From the cell containing the given text, extract its center point as [x, y] coordinate. 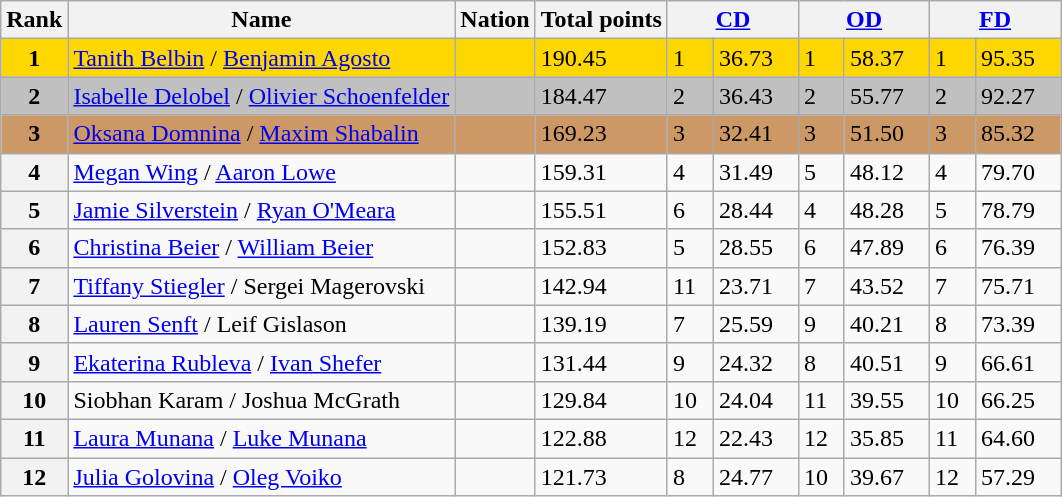
Ekaterina Rubleva / Ivan Shefer [262, 362]
51.50 [886, 134]
24.04 [756, 400]
169.23 [601, 134]
79.70 [1018, 172]
Isabelle Delobel / Olivier Schoenfelder [262, 96]
FD [996, 20]
Laura Munana / Luke Munana [262, 438]
155.51 [601, 210]
66.25 [1018, 400]
184.47 [601, 96]
64.60 [1018, 438]
Nation [495, 20]
131.44 [601, 362]
40.51 [886, 362]
Jamie Silverstein / Ryan O'Meara [262, 210]
35.85 [886, 438]
Lauren Senft / Leif Gislason [262, 324]
31.49 [756, 172]
190.45 [601, 58]
57.29 [1018, 477]
23.71 [756, 286]
95.35 [1018, 58]
121.73 [601, 477]
OD [864, 20]
78.79 [1018, 210]
48.28 [886, 210]
Rank [34, 20]
CD [732, 20]
142.94 [601, 286]
24.32 [756, 362]
25.59 [756, 324]
36.43 [756, 96]
28.55 [756, 248]
48.12 [886, 172]
Siobhan Karam / Joshua McGrath [262, 400]
75.71 [1018, 286]
66.61 [1018, 362]
28.44 [756, 210]
85.32 [1018, 134]
22.43 [756, 438]
43.52 [886, 286]
24.77 [756, 477]
Tiffany Stiegler / Sergei Magerovski [262, 286]
39.55 [886, 400]
159.31 [601, 172]
92.27 [1018, 96]
47.89 [886, 248]
Megan Wing / Aaron Lowe [262, 172]
32.41 [756, 134]
73.39 [1018, 324]
39.67 [886, 477]
55.77 [886, 96]
Total points [601, 20]
76.39 [1018, 248]
40.21 [886, 324]
129.84 [601, 400]
36.73 [756, 58]
58.37 [886, 58]
Tanith Belbin / Benjamin Agosto [262, 58]
Oksana Domnina / Maxim Shabalin [262, 134]
Julia Golovina / Oleg Voiko [262, 477]
122.88 [601, 438]
139.19 [601, 324]
Christina Beier / William Beier [262, 248]
152.83 [601, 248]
Name [262, 20]
